Scan for the cell matching the given text and deliver its (X, Y) coordinate at center. 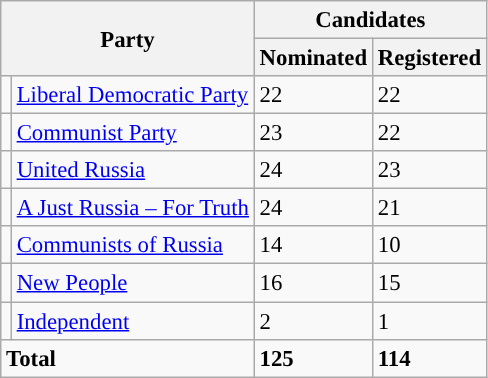
16 (313, 283)
125 (313, 358)
Nominated (313, 58)
Candidates (370, 20)
Registered (429, 58)
114 (429, 358)
Party (128, 38)
A Just Russia – For Truth (132, 208)
15 (429, 283)
21 (429, 208)
Total (128, 358)
United Russia (132, 170)
14 (313, 245)
2 (313, 321)
New People (132, 283)
Communist Party (132, 133)
Independent (132, 321)
1 (429, 321)
Communists of Russia (132, 245)
10 (429, 245)
Liberal Democratic Party (132, 95)
